Detect which cell encompasses the target text, then output its (X, Y) center coordinate. 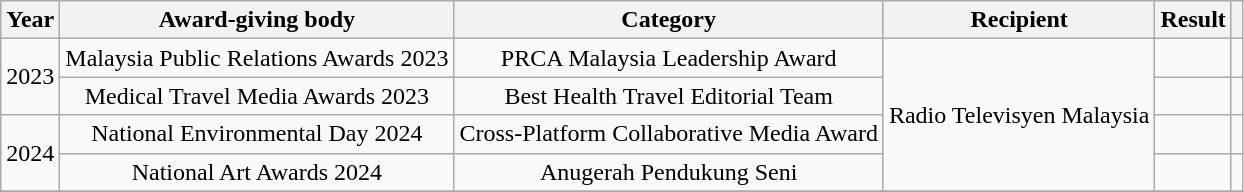
Year (30, 20)
National Art Awards 2024 (257, 172)
2024 (30, 153)
PRCA Malaysia Leadership Award (668, 58)
Medical Travel Media Awards 2023 (257, 96)
Best Health Travel Editorial Team (668, 96)
Cross-Platform Collaborative Media Award (668, 134)
2023 (30, 77)
Recipient (1019, 20)
National Environmental Day 2024 (257, 134)
Category (668, 20)
Result (1193, 20)
Anugerah Pendukung Seni (668, 172)
Award-giving body (257, 20)
Radio Televisyen Malaysia (1019, 115)
Malaysia Public Relations Awards 2023 (257, 58)
